Detect which cell encompasses the target text, then output its (x, y) center coordinate. 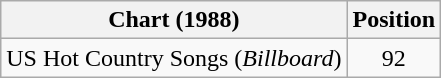
92 (394, 58)
Chart (1988) (174, 20)
US Hot Country Songs (Billboard) (174, 58)
Position (394, 20)
